Locate the cell with the specified text and output its (x, y) center coordinate. 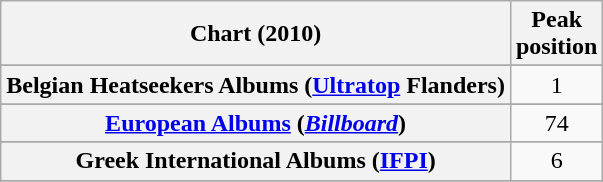
Chart (2010) (256, 34)
Peakposition (556, 34)
Belgian Heatseekers Albums (Ultratop Flanders) (256, 85)
6 (556, 161)
Greek International Albums (IFPI) (256, 161)
European Albums (Billboard) (256, 123)
1 (556, 85)
74 (556, 123)
